Scan for the cell matching the given text and deliver its (x, y) coordinate at center. 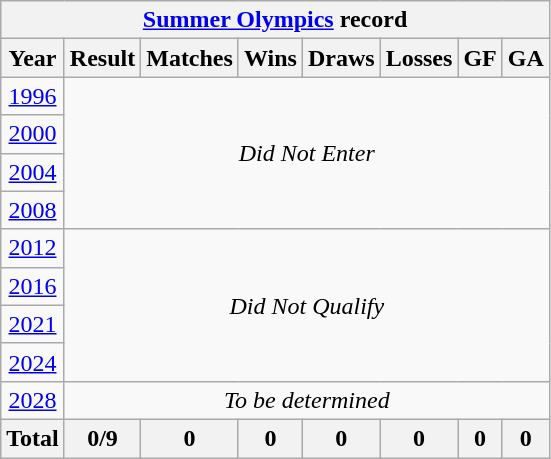
Year (33, 58)
2012 (33, 248)
Draws (341, 58)
Total (33, 438)
GF (480, 58)
0/9 (102, 438)
2016 (33, 286)
To be determined (306, 400)
GA (526, 58)
2024 (33, 362)
2008 (33, 210)
Matches (190, 58)
2028 (33, 400)
2021 (33, 324)
Did Not Qualify (306, 305)
Wins (270, 58)
1996 (33, 96)
Did Not Enter (306, 153)
2000 (33, 134)
Losses (419, 58)
Result (102, 58)
2004 (33, 172)
Summer Olympics record (276, 20)
